Provide the (X, Y) coordinate of the cell's center where the given text is located.  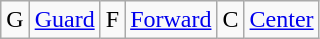
F (112, 20)
C (230, 20)
Guard (64, 20)
G (15, 20)
Forward (171, 20)
Center (282, 20)
